Locate the cell with the specified text and output its [X, Y] center coordinate. 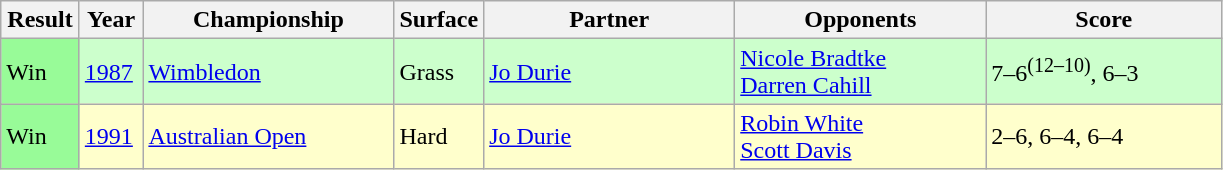
Nicole Bradtke Darren Cahill [860, 72]
Partner [610, 20]
Australian Open [268, 136]
Score [1104, 20]
Wimbledon [268, 72]
Opponents [860, 20]
7–6(12–10), 6–3 [1104, 72]
Surface [439, 20]
Robin White Scott Davis [860, 136]
Grass [439, 72]
Hard [439, 136]
Championship [268, 20]
2–6, 6–4, 6–4 [1104, 136]
1991 [111, 136]
Year [111, 20]
1987 [111, 72]
Result [40, 20]
